Find where the given text appears and provide that cell's center as (x, y) coordinate. 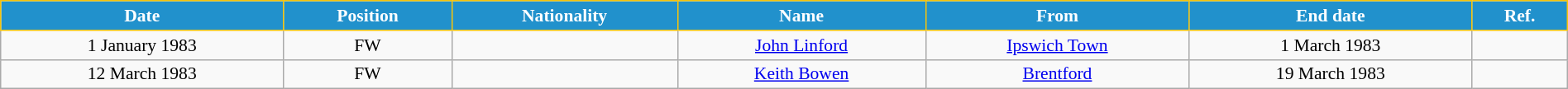
Keith Bowen (801, 74)
Date (142, 16)
Name (801, 16)
12 March 1983 (142, 74)
Position (367, 16)
Nationality (564, 16)
Ref. (1520, 16)
John Linford (801, 45)
From (1057, 16)
19 March 1983 (1331, 74)
End date (1331, 16)
Brentford (1057, 74)
1 March 1983 (1331, 45)
1 January 1983 (142, 45)
Ipswich Town (1057, 45)
